Determine the (x, y) coordinate at the center of the cell enclosing the given text.  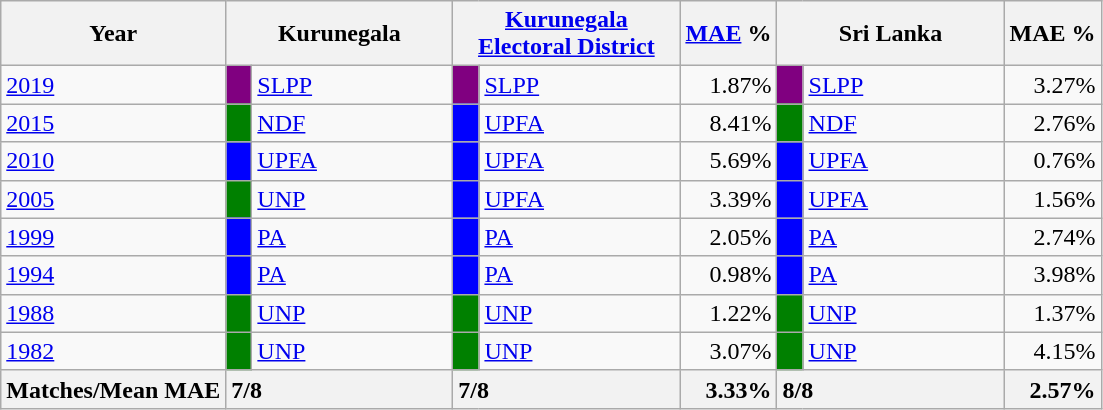
1982 (114, 351)
8/8 (890, 389)
Matches/Mean MAE (114, 389)
Year (114, 34)
3.27% (1052, 85)
2.57% (1052, 389)
3.07% (728, 351)
2019 (114, 85)
1.22% (728, 313)
Kurunegala Electoral District (566, 34)
0.76% (1052, 161)
1994 (114, 275)
5.69% (728, 161)
Sri Lanka (890, 34)
1.87% (728, 85)
2.74% (1052, 237)
2010 (114, 161)
1.56% (1052, 199)
Kurunegala (340, 34)
3.33% (728, 389)
0.98% (728, 275)
3.39% (728, 199)
1.37% (1052, 313)
1988 (114, 313)
3.98% (1052, 275)
1999 (114, 237)
8.41% (728, 123)
2005 (114, 199)
2.76% (1052, 123)
2015 (114, 123)
2.05% (728, 237)
4.15% (1052, 351)
